Identify which cell holds the provided text, then report its [x, y] central coordinate. 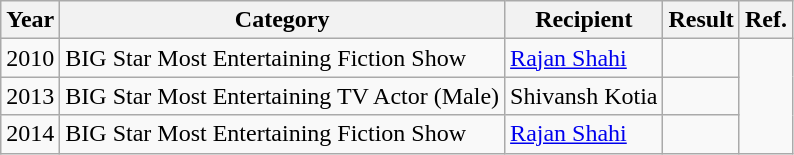
Result [701, 20]
2014 [30, 134]
Shivansh Kotia [584, 96]
2010 [30, 58]
Year [30, 20]
BIG Star Most Entertaining TV Actor (Male) [282, 96]
2013 [30, 96]
Recipient [584, 20]
Category [282, 20]
Ref. [766, 20]
